Scan for the cell matching the given text and deliver its [x, y] coordinate at center. 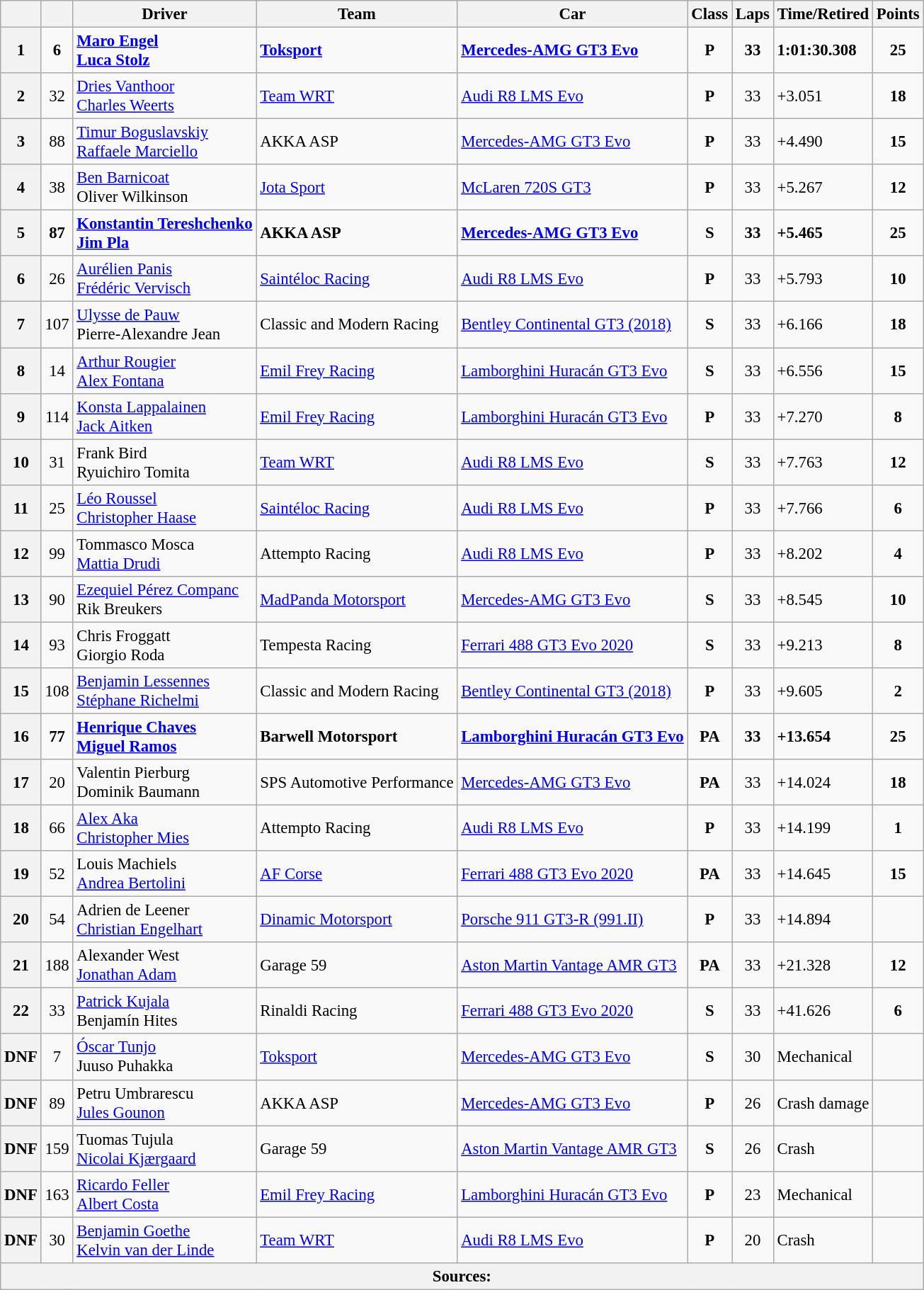
+6.166 [823, 324]
13 [21, 599]
163 [57, 1194]
Time/Retired [823, 14]
Ben Barnicoat Oliver Wilkinson [164, 187]
+4.490 [823, 142]
21 [21, 965]
Crash damage [823, 1102]
AF Corse [357, 874]
66 [57, 829]
+9.605 [823, 691]
Alexander West Jonathan Adam [164, 965]
99 [57, 554]
52 [57, 874]
Tuomas Tujula Nicolai Kjærgaard [164, 1149]
+6.556 [823, 371]
+5.267 [823, 187]
+7.763 [823, 462]
Laps [753, 14]
Team [357, 14]
+5.465 [823, 234]
Léo Roussel Christopher Haase [164, 507]
+14.645 [823, 874]
SPS Automotive Performance [357, 782]
Driver [164, 14]
Points [898, 14]
89 [57, 1102]
+9.213 [823, 645]
Rinaldi Racing [357, 1012]
38 [57, 187]
Henrique Chaves Miguel Ramos [164, 737]
Chris Froggatt Giorgio Roda [164, 645]
+13.654 [823, 737]
Ulysse de Pauw Pierre-Alexandre Jean [164, 324]
Jota Sport [357, 187]
+5.793 [823, 279]
Alex Aka Christopher Mies [164, 829]
+7.766 [823, 507]
93 [57, 645]
Tommasco Mosca Mattia Drudi [164, 554]
114 [57, 417]
5 [21, 234]
Konsta Lappalainen Jack Aitken [164, 417]
54 [57, 920]
+3.051 [823, 96]
+8.545 [823, 599]
Patrick Kujala Benjamín Hites [164, 1012]
31 [57, 462]
Class [709, 14]
188 [57, 965]
88 [57, 142]
Barwell Motorsport [357, 737]
Benjamin Lessennes Stéphane Richelmi [164, 691]
+21.328 [823, 965]
159 [57, 1149]
+14.894 [823, 920]
77 [57, 737]
22 [21, 1012]
Porsche 911 GT3-R (991.II) [572, 920]
1:01:30.308 [823, 51]
Car [572, 14]
Sources: [462, 1277]
3 [21, 142]
32 [57, 96]
107 [57, 324]
McLaren 720S GT3 [572, 187]
Valentin Pierburg Dominik Baumann [164, 782]
19 [21, 874]
11 [21, 507]
Óscar Tunjo Juuso Puhakka [164, 1057]
Petru Umbrarescu Jules Gounon [164, 1102]
Arthur Rougier Alex Fontana [164, 371]
+41.626 [823, 1012]
17 [21, 782]
108 [57, 691]
23 [753, 1194]
Konstantin Tereshchenko Jim Pla [164, 234]
Aurélien Panis Frédéric Vervisch [164, 279]
9 [21, 417]
Ricardo Feller Albert Costa [164, 1194]
90 [57, 599]
Dinamic Motorsport [357, 920]
Frank Bird Ryuichiro Tomita [164, 462]
Ezequiel Pérez Companc Rik Breukers [164, 599]
Dries Vanthoor Charles Weerts [164, 96]
+7.270 [823, 417]
Timur Boguslavskiy Raffaele Marciello [164, 142]
Maro Engel Luca Stolz [164, 51]
Adrien de Leener Christian Engelhart [164, 920]
+14.024 [823, 782]
87 [57, 234]
+8.202 [823, 554]
16 [21, 737]
Benjamin Goethe Kelvin van der Linde [164, 1240]
Tempesta Racing [357, 645]
Louis Machiels Andrea Bertolini [164, 874]
+14.199 [823, 829]
MadPanda Motorsport [357, 599]
